Extract the [X, Y] coordinate from the center of the cell holding the provided text.  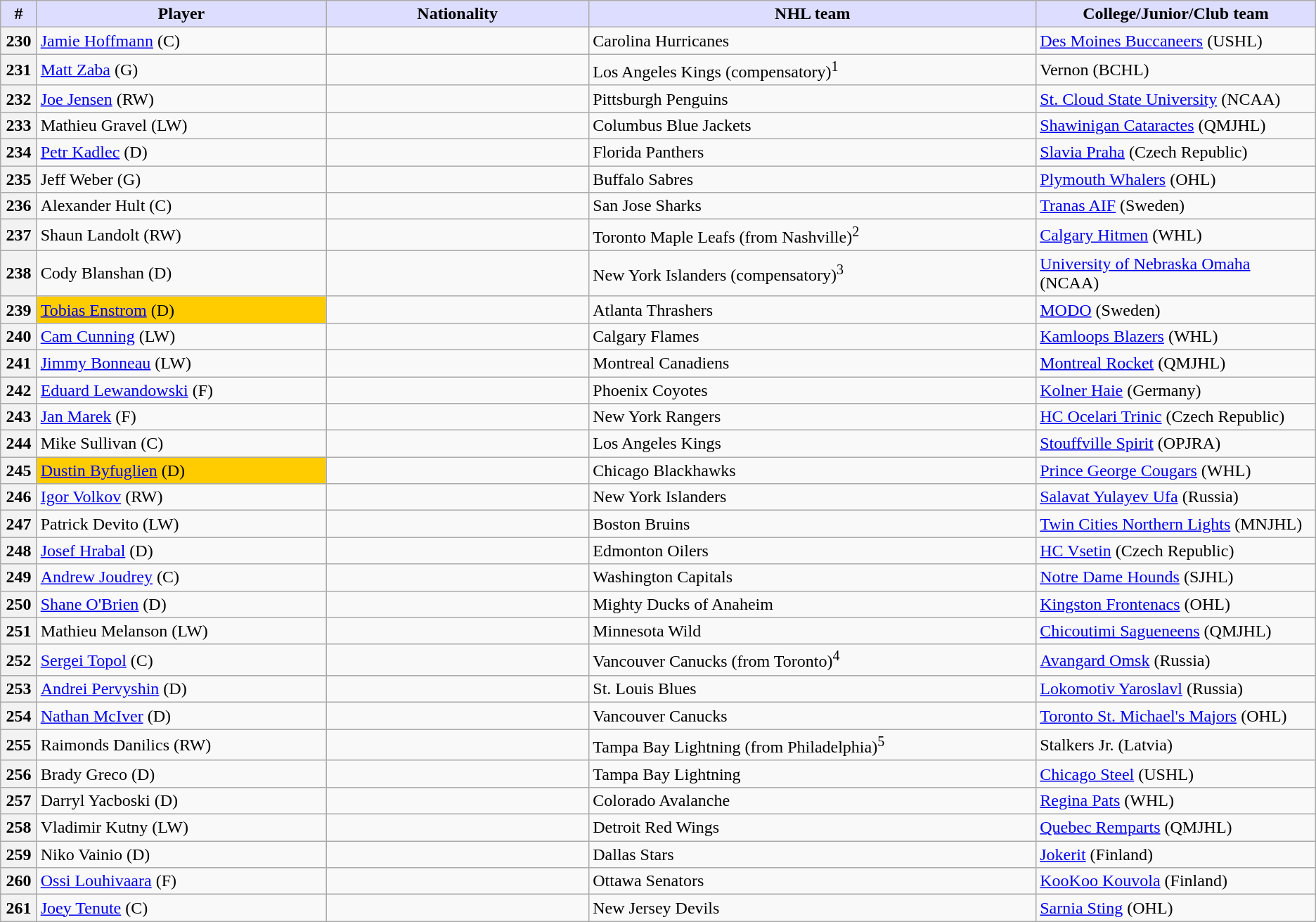
# [18, 14]
260 [18, 881]
Los Angeles Kings [813, 444]
Kamloops Blazers (WHL) [1176, 336]
Shaun Landolt (RW) [181, 235]
235 [18, 179]
Mathieu Gravel (LW) [181, 125]
231 [18, 70]
Colorado Avalanche [813, 800]
Calgary Flames [813, 336]
242 [18, 390]
Slavia Praha (Czech Republic) [1176, 153]
Detroit Red Wings [813, 828]
NHL team [813, 14]
240 [18, 336]
Lokomotiv Yaroslavl (Russia) [1176, 689]
Plymouth Whalers (OHL) [1176, 179]
232 [18, 98]
Joe Jensen (RW) [181, 98]
234 [18, 153]
Regina Pats (WHL) [1176, 800]
243 [18, 417]
Vernon (BCHL) [1176, 70]
Edmonton Oilers [813, 551]
Stalkers Jr. (Latvia) [1176, 745]
Phoenix Coyotes [813, 390]
Chicago Blackhawks [813, 470]
Jan Marek (F) [181, 417]
Toronto St. Michael's Majors (OHL) [1176, 716]
Atlanta Thrashers [813, 309]
New York Islanders [813, 497]
Mike Sullivan (C) [181, 444]
Alexander Hult (C) [181, 206]
247 [18, 524]
Salavat Yulayev Ufa (Russia) [1176, 497]
Matt Zaba (G) [181, 70]
Dallas Stars [813, 854]
Prince George Cougars (WHL) [1176, 470]
Buffalo Sabres [813, 179]
Shane O'Brien (D) [181, 604]
252 [18, 660]
Columbus Blue Jackets [813, 125]
250 [18, 604]
Cam Cunning (LW) [181, 336]
Patrick Devito (LW) [181, 524]
Minnesota Wild [813, 631]
245 [18, 470]
254 [18, 716]
257 [18, 800]
New York Rangers [813, 417]
Joey Tenute (C) [181, 908]
Jeff Weber (G) [181, 179]
249 [18, 577]
Kingston Frontenacs (OHL) [1176, 604]
Jimmy Bonneau (LW) [181, 363]
Jokerit (Finland) [1176, 854]
Twin Cities Northern Lights (MNJHL) [1176, 524]
Calgary Hitmen (WHL) [1176, 235]
255 [18, 745]
KooKoo Kouvola (Finland) [1176, 881]
HC Vsetin (Czech Republic) [1176, 551]
Player [181, 14]
Des Moines Buccaneers (USHL) [1176, 41]
237 [18, 235]
246 [18, 497]
261 [18, 908]
Chicago Steel (USHL) [1176, 774]
Carolina Hurricanes [813, 41]
Boston Bruins [813, 524]
St. Cloud State University (NCAA) [1176, 98]
Tampa Bay Lightning [813, 774]
Montreal Canadiens [813, 363]
Chicoutimi Sagueneens (QMJHL) [1176, 631]
236 [18, 206]
Eduard Lewandowski (F) [181, 390]
253 [18, 689]
241 [18, 363]
San Jose Sharks [813, 206]
Igor Volkov (RW) [181, 497]
258 [18, 828]
Raimonds Danilics (RW) [181, 745]
New York Islanders (compensatory)3 [813, 273]
Petr Kadlec (D) [181, 153]
Brady Greco (D) [181, 774]
Vladimir Kutny (LW) [181, 828]
Niko Vainio (D) [181, 854]
Quebec Remparts (QMJHL) [1176, 828]
Dustin Byfuglien (D) [181, 470]
MODO (Sweden) [1176, 309]
Los Angeles Kings (compensatory)1 [813, 70]
238 [18, 273]
University of Nebraska Omaha (NCAA) [1176, 273]
251 [18, 631]
Kolner Haie (Germany) [1176, 390]
Mighty Ducks of Anaheim [813, 604]
Stouffville Spirit (OPJRA) [1176, 444]
Cody Blanshan (D) [181, 273]
Nathan McIver (D) [181, 716]
Tranas AIF (Sweden) [1176, 206]
Florida Panthers [813, 153]
Vancouver Canucks (from Toronto)4 [813, 660]
Darryl Yacboski (D) [181, 800]
Ossi Louhivaara (F) [181, 881]
Avangard Omsk (Russia) [1176, 660]
Washington Capitals [813, 577]
Andrew Joudrey (C) [181, 577]
244 [18, 444]
Andrei Pervyshin (D) [181, 689]
230 [18, 41]
New Jersey Devils [813, 908]
Shawinigan Cataractes (QMJHL) [1176, 125]
Toronto Maple Leafs (from Nashville)2 [813, 235]
259 [18, 854]
Montreal Rocket (QMJHL) [1176, 363]
Sergei Topol (C) [181, 660]
St. Louis Blues [813, 689]
Ottawa Senators [813, 881]
Nationality [458, 14]
256 [18, 774]
Mathieu Melanson (LW) [181, 631]
Pittsburgh Penguins [813, 98]
Josef Hrabal (D) [181, 551]
Jamie Hoffmann (C) [181, 41]
HC Ocelari Trinic (Czech Republic) [1176, 417]
248 [18, 551]
Vancouver Canucks [813, 716]
Sarnia Sting (OHL) [1176, 908]
Tobias Enstrom (D) [181, 309]
Tampa Bay Lightning (from Philadelphia)5 [813, 745]
239 [18, 309]
Notre Dame Hounds (SJHL) [1176, 577]
College/Junior/Club team [1176, 14]
233 [18, 125]
